Extract the (x, y) coordinate from the center of the cell holding the provided text.  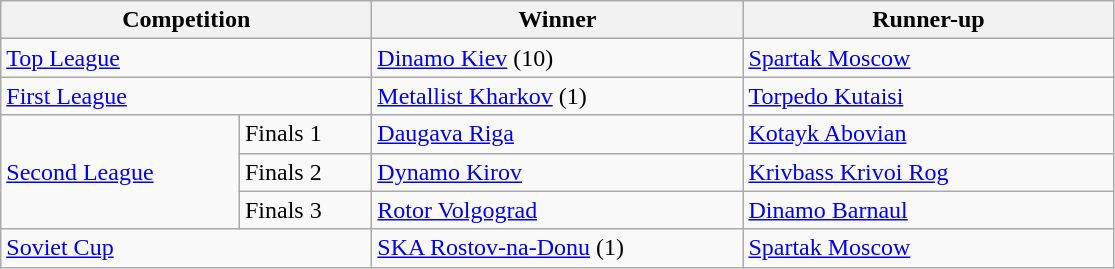
Competition (186, 20)
Finals 1 (305, 134)
SKA Rostov-na-Donu (1) (558, 248)
Daugava Riga (558, 134)
Second League (120, 172)
Dinamo Barnaul (928, 210)
Winner (558, 20)
Rotor Volgograd (558, 210)
First League (186, 96)
Metallist Kharkov (1) (558, 96)
Runner-up (928, 20)
Soviet Cup (186, 248)
Finals 2 (305, 172)
Dinamo Kiev (10) (558, 58)
Torpedo Kutaisi (928, 96)
Krivbass Krivoi Rog (928, 172)
Top League (186, 58)
Kotayk Abovian (928, 134)
Dynamo Kirov (558, 172)
Finals 3 (305, 210)
